Capture the cell that displays the provided text and extract its (x, y) central coordinate. 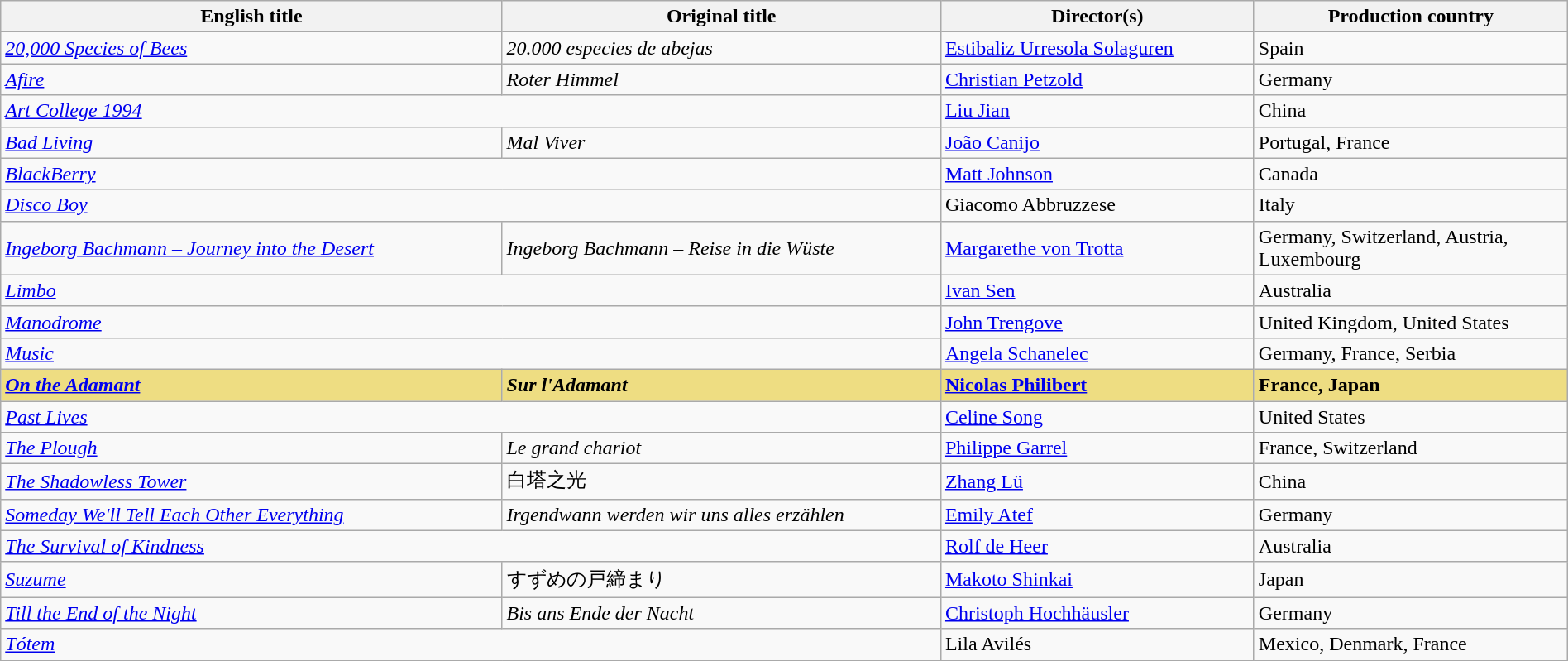
Roter Himmel (721, 79)
Till the End of the Night (251, 613)
Rolf de Heer (1097, 546)
Limbo (471, 290)
すずめの戸締まり (721, 579)
Margarethe von Trotta (1097, 248)
Ivan Sen (1097, 290)
Germany, France, Serbia (1411, 353)
Tótem (471, 644)
20,000 Species of Bees (251, 48)
The Shadowless Tower (251, 481)
United Kingdom, United States (1411, 322)
Sur l'Adamant (721, 385)
Germany, Switzerland, Austria, Luxembourg (1411, 248)
Estibaliz Urresola Solaguren (1097, 48)
Nicolas Philibert (1097, 385)
Past Lives (471, 416)
Manodrome (471, 322)
Director(s) (1097, 17)
Afire (251, 79)
Giacomo Abbruzzese (1097, 205)
English title (251, 17)
Irgendwann werden wir uns alles erzählen (721, 515)
Canada (1411, 174)
Emily Atef (1097, 515)
Philippe Garrel (1097, 448)
Bad Living (251, 142)
Celine Song (1097, 416)
Matt Johnson (1097, 174)
Suzume (251, 579)
BlackBerry (471, 174)
Spain (1411, 48)
Italy (1411, 205)
Lila Avilés (1097, 644)
John Trengove (1097, 322)
Music (471, 353)
20.000 especies de abejas (721, 48)
Le grand chariot (721, 448)
Angela Schanelec (1097, 353)
Bis ans Ende der Nacht (721, 613)
Zhang Lü (1097, 481)
On the Adamant (251, 385)
France, Japan (1411, 385)
Japan (1411, 579)
Art College 1994 (471, 111)
France, Switzerland (1411, 448)
白塔之光 (721, 481)
Christoph Hochhäusler (1097, 613)
Mexico, Denmark, France (1411, 644)
The Plough (251, 448)
Someday We'll Tell Each Other Everything (251, 515)
Ingeborg Bachmann – Reise in die Wüste (721, 248)
Makoto Shinkai (1097, 579)
Ingeborg Bachmann – Journey into the Desert (251, 248)
João Canijo (1097, 142)
Liu Jian (1097, 111)
Original title (721, 17)
Christian Petzold (1097, 79)
Disco Boy (471, 205)
The Survival of Kindness (471, 546)
Portugal, France (1411, 142)
United States (1411, 416)
Production country (1411, 17)
Mal Viver (721, 142)
